From the cell containing the given text, extract its center point as [x, y] coordinate. 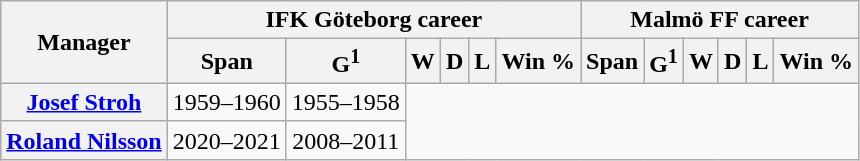
2008–2011 [346, 140]
Malmö FF career [720, 20]
Roland Nilsson [84, 140]
IFK Göteborg career [374, 20]
Manager [84, 42]
1959–1960 [226, 102]
1955–1958 [346, 102]
2020–2021 [226, 140]
Josef Stroh [84, 102]
